For the text-containing cell, return its midpoint in [x, y] coordinate format. 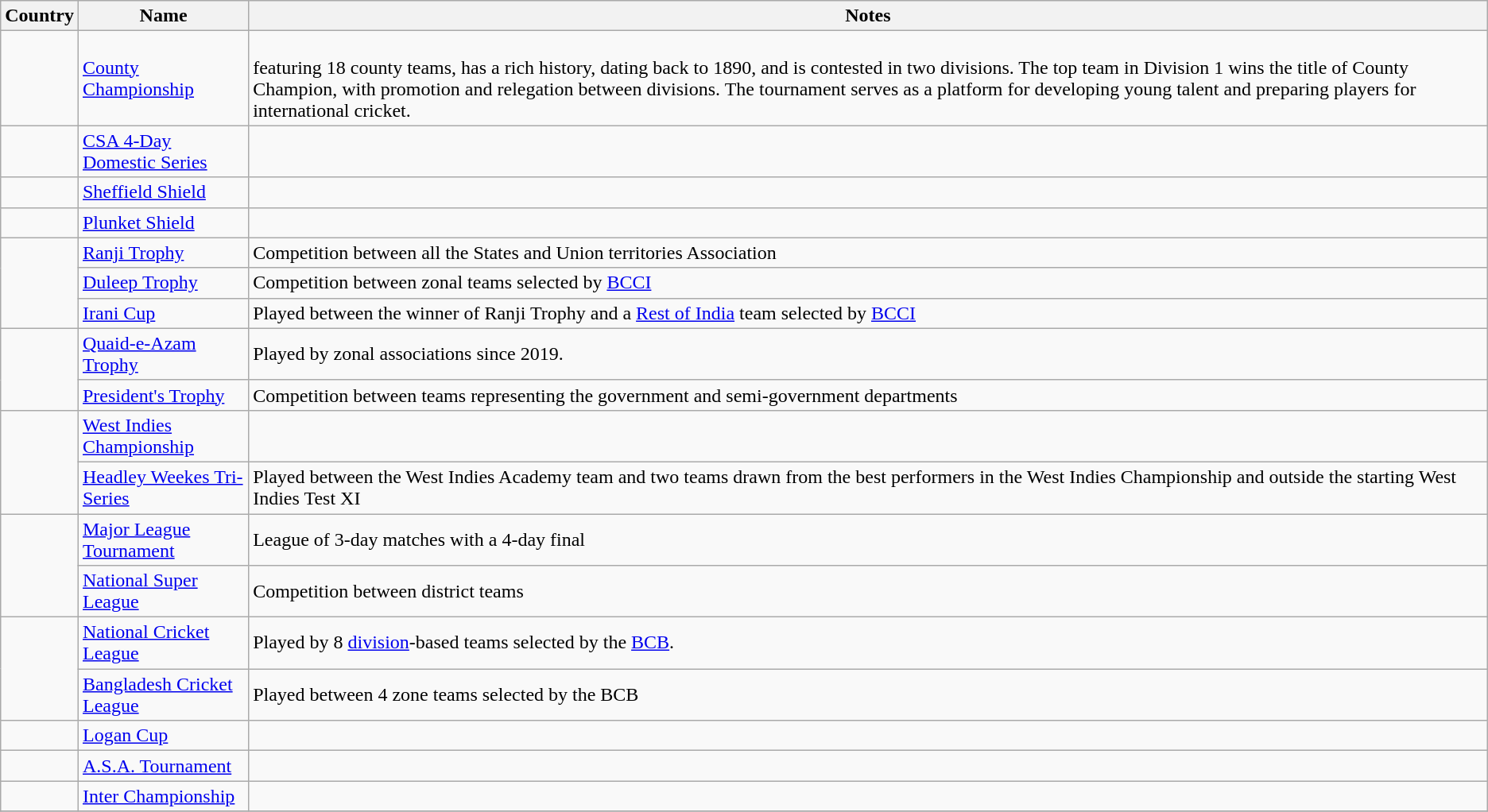
Played between 4 zone teams selected by the BCB [868, 694]
Played by zonal associations since 2019. [868, 354]
Irani Cup [163, 313]
West Indies Championship [163, 435]
Competition between zonal teams selected by BCCI [868, 283]
National Super League [163, 591]
President's Trophy [163, 395]
Competition between district teams [868, 591]
Duleep Trophy [163, 283]
Sheffield Shield [163, 192]
CSA 4-Day Domestic Series [163, 151]
Major League Tournament [163, 539]
Plunket Shield [163, 222]
Headley Weekes Tri-Series [163, 488]
Ranji Trophy [163, 253]
Notes [868, 16]
Quaid-e-Azam Trophy [163, 354]
County Championship [163, 78]
A.S.A. Tournament [163, 766]
Country [40, 16]
Competition between teams representing the government and semi-government departments [868, 395]
Logan Cup [163, 736]
Competition between all the States and Union territories Association [868, 253]
Bangladesh Cricket League [163, 694]
League of 3-day matches with a 4-day final [868, 539]
Name [163, 16]
Played between the winner of Ranji Trophy and a Rest of India team selected by BCCI [868, 313]
National Cricket League [163, 644]
Inter Championship [163, 796]
Played by 8 division-based teams selected by the BCB. [868, 644]
